Pinpoint the cell where the given text exists, returning its [X, Y] midpoint coordinate. 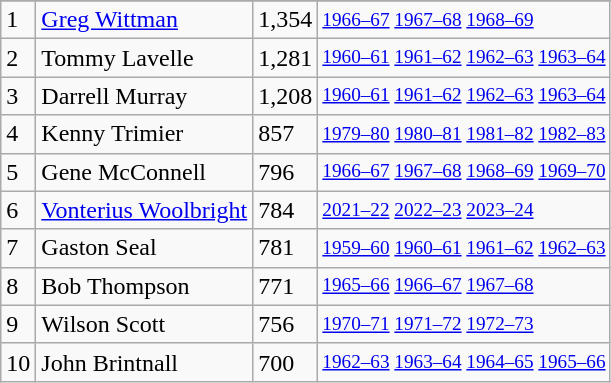
1962–63 1963–64 1964–65 1965–66 [464, 362]
784 [286, 210]
796 [286, 172]
2021–22 2022–23 2023–24 [464, 210]
1979–80 1980–81 1981–82 1982–83 [464, 134]
Darrell Murray [144, 96]
3 [18, 96]
1970–71 1971–72 1972–73 [464, 324]
781 [286, 248]
Vonterius Woolbright [144, 210]
9 [18, 324]
Tommy Lavelle [144, 58]
1966–67 1967–68 1968–69 1969–70 [464, 172]
5 [18, 172]
700 [286, 362]
1,354 [286, 20]
Bob Thompson [144, 286]
4 [18, 134]
6 [18, 210]
1965–66 1966–67 1967–68 [464, 286]
857 [286, 134]
1959–60 1960–61 1961–62 1962–63 [464, 248]
Gene McConnell [144, 172]
1966–67 1967–68 1968–69 [464, 20]
756 [286, 324]
1 [18, 20]
Kenny Trimier [144, 134]
John Brintnall [144, 362]
10 [18, 362]
771 [286, 286]
1,208 [286, 96]
Wilson Scott [144, 324]
2 [18, 58]
Gaston Seal [144, 248]
Greg Wittman [144, 20]
1,281 [286, 58]
7 [18, 248]
8 [18, 286]
